Scan for the cell matching the given text and deliver its (x, y) coordinate at center. 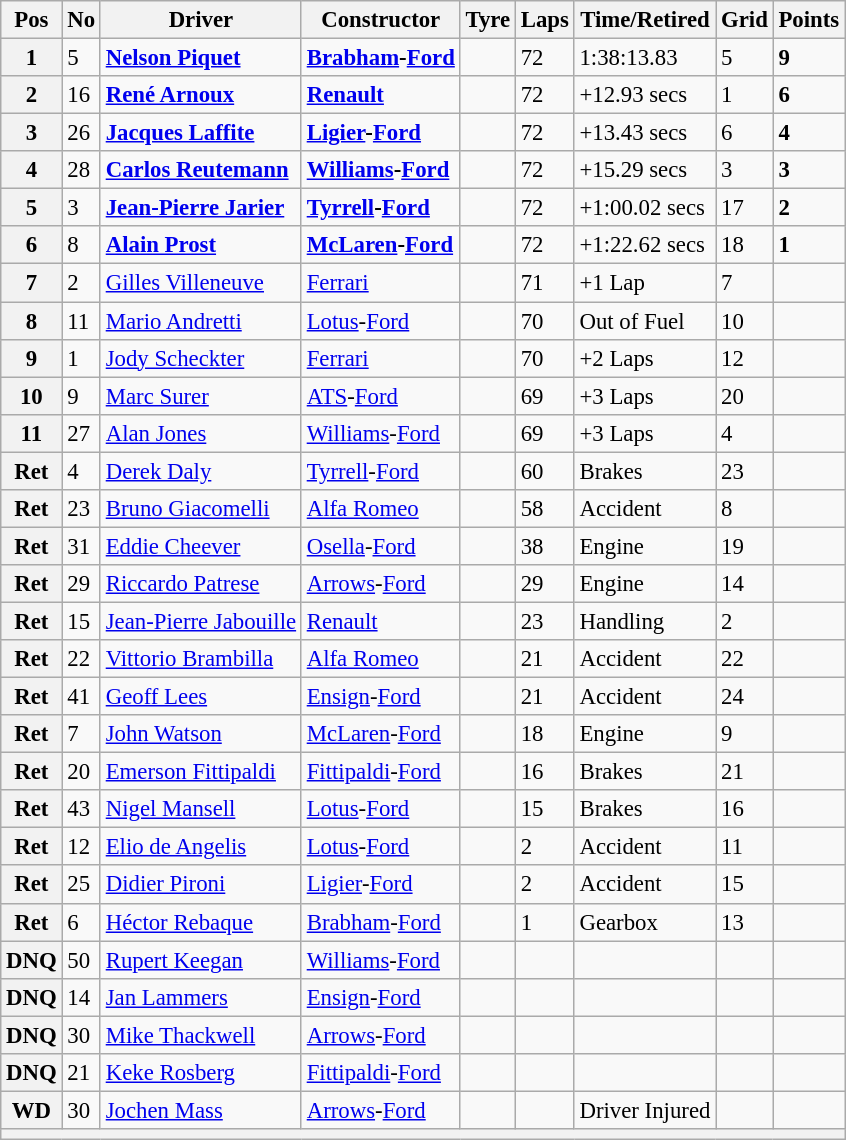
Héctor Rebaque (200, 922)
René Arnoux (200, 95)
1:38:13.83 (645, 58)
41 (81, 697)
Didier Pironi (200, 885)
WD (32, 1110)
+2 Laps (645, 358)
Gilles Villeneuve (200, 283)
38 (544, 546)
Mike Thackwell (200, 1035)
+13.43 secs (645, 133)
Keke Rosberg (200, 1073)
Constructor (380, 20)
Rupert Keegan (200, 960)
Jacques Laffite (200, 133)
Geoff Lees (200, 697)
17 (744, 208)
Eddie Cheever (200, 546)
Grid (744, 20)
13 (744, 922)
John Watson (200, 734)
50 (81, 960)
Driver Injured (645, 1110)
Elio de Angelis (200, 847)
ATS-Ford (380, 396)
Time/Retired (645, 20)
+1:22.62 secs (645, 245)
58 (544, 509)
Laps (544, 20)
71 (544, 283)
Pos (32, 20)
Riccardo Patrese (200, 584)
Jody Scheckter (200, 358)
24 (744, 697)
Mario Andretti (200, 321)
31 (81, 546)
Nelson Piquet (200, 58)
Carlos Reutemann (200, 170)
Gearbox (645, 922)
Jean-Pierre Jabouille (200, 621)
Alan Jones (200, 433)
No (81, 20)
Derek Daly (200, 471)
Vittorio Brambilla (200, 659)
Osella-Ford (380, 546)
Tyre (488, 20)
Marc Surer (200, 396)
+12.93 secs (645, 95)
+15.29 secs (645, 170)
Bruno Giacomelli (200, 509)
Emerson Fittipaldi (200, 772)
Jochen Mass (200, 1110)
Out of Fuel (645, 321)
26 (81, 133)
19 (744, 546)
Nigel Mansell (200, 809)
Alain Prost (200, 245)
25 (81, 885)
Driver (200, 20)
60 (544, 471)
Jan Lammers (200, 997)
Jean-Pierre Jarier (200, 208)
+1:00.02 secs (645, 208)
28 (81, 170)
Handling (645, 621)
27 (81, 433)
Points (808, 20)
43 (81, 809)
+1 Lap (645, 283)
